Capture the cell that displays the provided text and extract its [x, y] central coordinate. 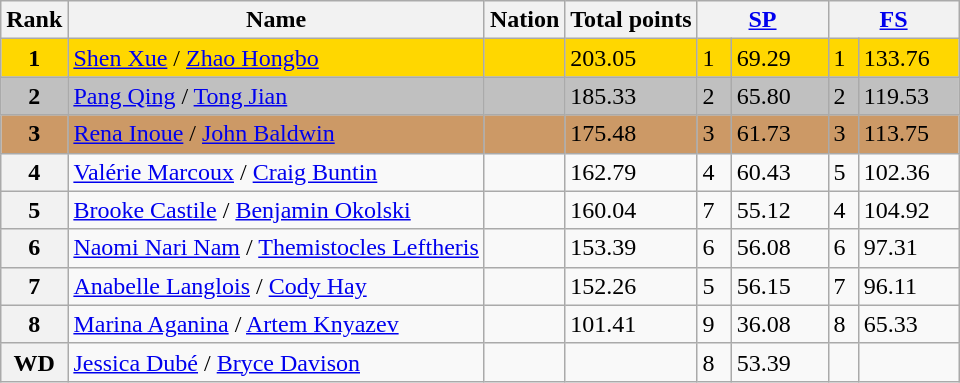
153.39 [631, 248]
9 [714, 324]
Name [276, 20]
65.33 [908, 324]
97.31 [908, 248]
Nation [524, 20]
60.43 [780, 172]
Jessica Dubé / Bryce Davison [276, 362]
160.04 [631, 210]
Shen Xue / Zhao Hongbo [276, 58]
96.11 [908, 286]
69.29 [780, 58]
152.26 [631, 286]
55.12 [780, 210]
Anabelle Langlois / Cody Hay [276, 286]
162.79 [631, 172]
Rena Inoue / John Baldwin [276, 134]
185.33 [631, 96]
Marina Aganina / Artem Knyazev [276, 324]
53.39 [780, 362]
Rank [34, 20]
56.15 [780, 286]
113.75 [908, 134]
104.92 [908, 210]
56.08 [780, 248]
Valérie Marcoux / Craig Buntin [276, 172]
FS [894, 20]
65.80 [780, 96]
101.41 [631, 324]
203.05 [631, 58]
61.73 [780, 134]
119.53 [908, 96]
SP [762, 20]
WD [34, 362]
Pang Qing / Tong Jian [276, 96]
175.48 [631, 134]
36.08 [780, 324]
Brooke Castile / Benjamin Okolski [276, 210]
102.36 [908, 172]
133.76 [908, 58]
Total points [631, 20]
Naomi Nari Nam / Themistocles Leftheris [276, 248]
